Detect which cell encompasses the target text, then output its [x, y] center coordinate. 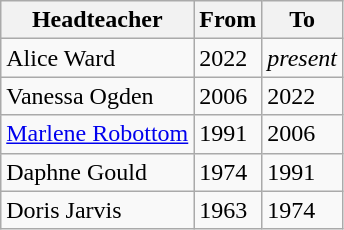
Marlene Robottom [98, 134]
Vanessa Ogden [98, 96]
Alice Ward [98, 58]
Doris Jarvis [98, 210]
From [228, 20]
1963 [228, 210]
Headteacher [98, 20]
present [302, 58]
Daphne Gould [98, 172]
To [302, 20]
